Provide the [x, y] coordinate of the cell's center where the given text is located.  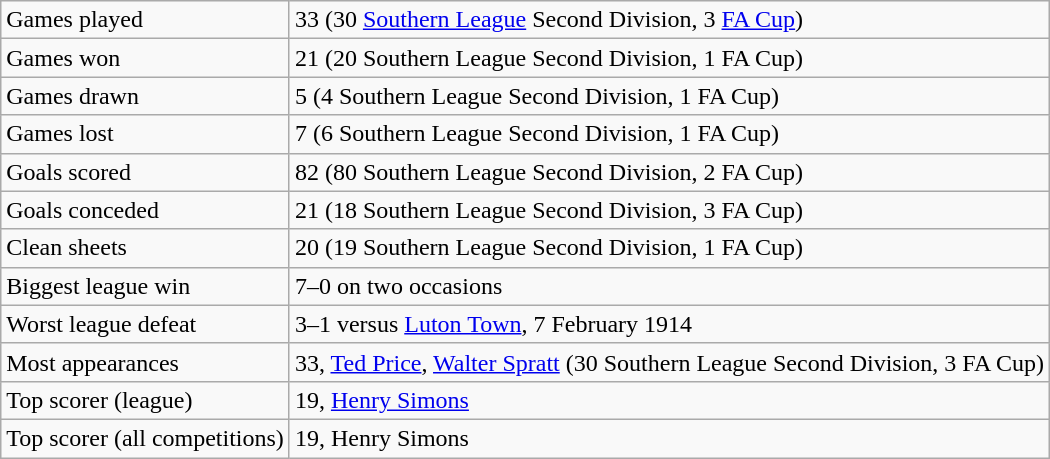
7–0 on two occasions [669, 286]
21 (18 Southern League Second Division, 3 FA Cup) [669, 210]
Clean sheets [146, 248]
82 (80 Southern League Second Division, 2 FA Cup) [669, 172]
Top scorer (league) [146, 400]
3–1 versus Luton Town, 7 February 1914 [669, 324]
Games played [146, 20]
33, Ted Price, Walter Spratt (30 Southern League Second Division, 3 FA Cup) [669, 362]
21 (20 Southern League Second Division, 1 FA Cup) [669, 58]
Biggest league win [146, 286]
Worst league defeat [146, 324]
Games won [146, 58]
Games lost [146, 134]
33 (30 Southern League Second Division, 3 FA Cup) [669, 20]
Goals scored [146, 172]
20 (19 Southern League Second Division, 1 FA Cup) [669, 248]
7 (6 Southern League Second Division, 1 FA Cup) [669, 134]
Games drawn [146, 96]
Goals conceded [146, 210]
5 (4 Southern League Second Division, 1 FA Cup) [669, 96]
Top scorer (all competitions) [146, 438]
Most appearances [146, 362]
